Provide the (x, y) coordinate of the cell's center where the given text is located.  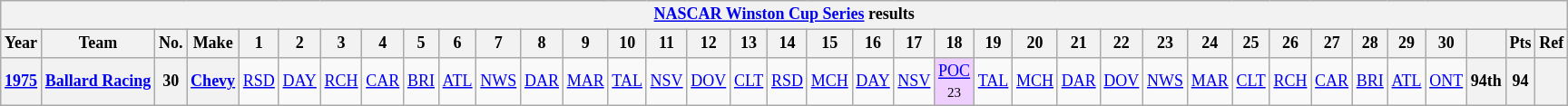
10 (627, 43)
Pts (1521, 43)
Ballard Racing (98, 82)
21 (1078, 43)
Year (22, 43)
No. (171, 43)
4 (383, 43)
1 (259, 43)
12 (709, 43)
7 (499, 43)
5 (421, 43)
15 (829, 43)
6 (457, 43)
14 (788, 43)
Chevy (213, 82)
16 (873, 43)
13 (750, 43)
POC23 (955, 82)
NASCAR Winston Cup Series results (784, 14)
Make (213, 43)
94th (1486, 82)
18 (955, 43)
19 (993, 43)
11 (666, 43)
25 (1250, 43)
27 (1332, 43)
17 (915, 43)
24 (1210, 43)
1975 (22, 82)
8 (543, 43)
2 (299, 43)
ONT (1446, 82)
9 (585, 43)
3 (341, 43)
94 (1521, 82)
Team (98, 43)
23 (1165, 43)
28 (1370, 43)
20 (1035, 43)
26 (1290, 43)
29 (1406, 43)
22 (1122, 43)
Ref (1552, 43)
